Identify which cell holds the provided text, then report its [X, Y] central coordinate. 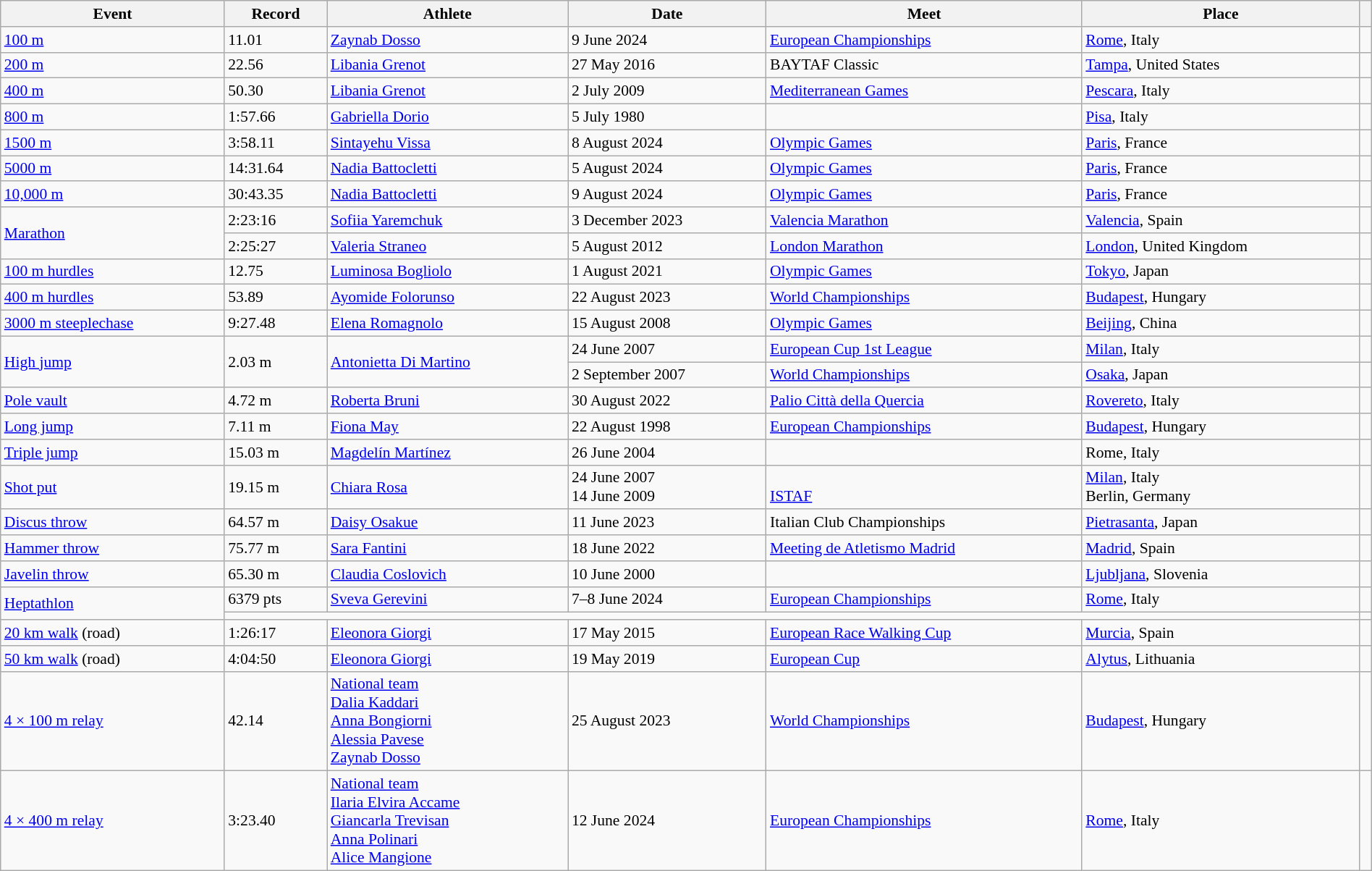
Elena Romagnolo [447, 324]
Sveva Gerevini [447, 599]
2 September 2007 [667, 375]
20 km walk (road) [113, 633]
4.72 m [275, 401]
Valencia, Spain [1220, 220]
Date [667, 14]
1:57.66 [275, 117]
5 July 1980 [667, 117]
100 m [113, 40]
Discus throw [113, 523]
2.03 m [275, 362]
Antonietta Di Martino [447, 362]
100 m hurdles [113, 272]
3:23.40 [275, 821]
BAYTAF Classic [924, 65]
Pescara, Italy [1220, 91]
Milan, Italy [1220, 349]
National teamIlaria Elvira AccameGiancarla TrevisanAnna PolinariAlice Mangione [447, 821]
Javelin throw [113, 574]
Magdelín Martínez [447, 453]
2:25:27 [275, 246]
30 August 2022 [667, 401]
Meet [924, 14]
Ljubljana, Slovenia [1220, 574]
64.57 m [275, 523]
Sintayehu Vissa [447, 143]
5 August 2012 [667, 246]
400 m hurdles [113, 298]
Shot put [113, 487]
10 June 2000 [667, 574]
Chiara Rosa [447, 487]
High jump [113, 362]
3 December 2023 [667, 220]
Luminosa Bogliolo [447, 272]
12.75 [275, 272]
ISTAF [924, 487]
400 m [113, 91]
17 May 2015 [667, 633]
Claudia Coslovich [447, 574]
Pole vault [113, 401]
25 August 2023 [667, 721]
Meeting de Atletismo Madrid [924, 548]
9 June 2024 [667, 40]
24 June 2007 [667, 349]
Milan, ItalyBerlin, Germany [1220, 487]
European Cup 1st League [924, 349]
Sofiia Yaremchuk [447, 220]
European Cup [924, 659]
15 August 2008 [667, 324]
Triple jump [113, 453]
7.11 m [275, 426]
National teamDalia KaddariAnna BongiorniAlessia PaveseZaynab Dosso [447, 721]
7–8 June 2024 [667, 599]
3:58.11 [275, 143]
Valencia Marathon [924, 220]
22 August 2023 [667, 298]
22.56 [275, 65]
Athlete [447, 14]
50 km walk (road) [113, 659]
1 August 2021 [667, 272]
Marathon [113, 233]
10,000 m [113, 195]
22 August 1998 [667, 426]
1500 m [113, 143]
European Race Walking Cup [924, 633]
800 m [113, 117]
24 June 2007 14 June 2009 [667, 487]
Palio Città della Quercia [924, 401]
Long jump [113, 426]
42.14 [275, 721]
Zaynab Dosso [447, 40]
19.15 m [275, 487]
8 August 2024 [667, 143]
27 May 2016 [667, 65]
Italian Club Championships [924, 523]
4 × 400 m relay [113, 821]
Daisy Osakue [447, 523]
Beijing, China [1220, 324]
5000 m [113, 169]
Tokyo, Japan [1220, 272]
Madrid, Spain [1220, 548]
4 × 100 m relay [113, 721]
Ayomide Folorunso [447, 298]
11 June 2023 [667, 523]
Pisa, Italy [1220, 117]
65.30 m [275, 574]
15.03 m [275, 453]
50.30 [275, 91]
London, United Kingdom [1220, 246]
Alytus, Lithuania [1220, 659]
Sara Fantini [447, 548]
1:26:17 [275, 633]
London Marathon [924, 246]
Gabriella Dorio [447, 117]
11.01 [275, 40]
3000 m steeplechase [113, 324]
6379 pts [275, 599]
9 August 2024 [667, 195]
Fiona May [447, 426]
Hammer throw [113, 548]
Murcia, Spain [1220, 633]
19 May 2019 [667, 659]
26 June 2004 [667, 453]
18 June 2022 [667, 548]
Rovereto, Italy [1220, 401]
200 m [113, 65]
Mediterranean Games [924, 91]
2:23:16 [275, 220]
Place [1220, 14]
Heptathlon [113, 603]
12 June 2024 [667, 821]
Event [113, 14]
30:43.35 [275, 195]
2 July 2009 [667, 91]
9:27.48 [275, 324]
Record [275, 14]
Valeria Straneo [447, 246]
Tampa, United States [1220, 65]
14:31.64 [275, 169]
Osaka, Japan [1220, 375]
Pietrasanta, Japan [1220, 523]
5 August 2024 [667, 169]
Roberta Bruni [447, 401]
4:04:50 [275, 659]
75.77 m [275, 548]
53.89 [275, 298]
